Return (X, Y) of the center of cell containing provided text 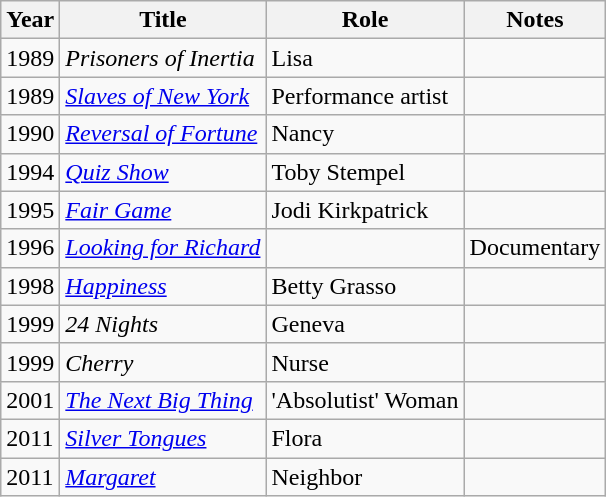
Prisoners of Inertia (163, 58)
1995 (30, 210)
Role (365, 20)
Quiz Show (163, 172)
Margaret (163, 477)
24 Nights (163, 324)
Performance artist (365, 96)
Year (30, 20)
Fair Game (163, 210)
Reversal of Fortune (163, 134)
Notes (535, 20)
Flora (365, 438)
Slaves of New York (163, 96)
1998 (30, 286)
Looking for Richard (163, 248)
2001 (30, 400)
The Next Big Thing (163, 400)
Nancy (365, 134)
Nurse (365, 362)
1996 (30, 248)
Jodi Kirkpatrick (365, 210)
1990 (30, 134)
1994 (30, 172)
Cherry (163, 362)
Geneva (365, 324)
Toby Stempel (365, 172)
Betty Grasso (365, 286)
Lisa (365, 58)
Silver Tongues (163, 438)
'Absolutist' Woman (365, 400)
Title (163, 20)
Neighbor (365, 477)
Happiness (163, 286)
Documentary (535, 248)
